Pinpoint the cell where the given text exists, returning its (X, Y) midpoint coordinate. 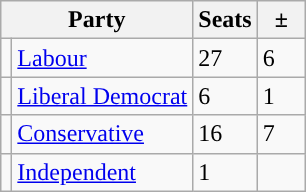
Labour (102, 58)
± (281, 20)
Conservative (102, 134)
Independent (102, 172)
27 (225, 58)
16 (225, 134)
7 (281, 134)
Party (97, 20)
Liberal Democrat (102, 96)
Seats (225, 20)
